Locate the cell with the specified text and output its [X, Y] center coordinate. 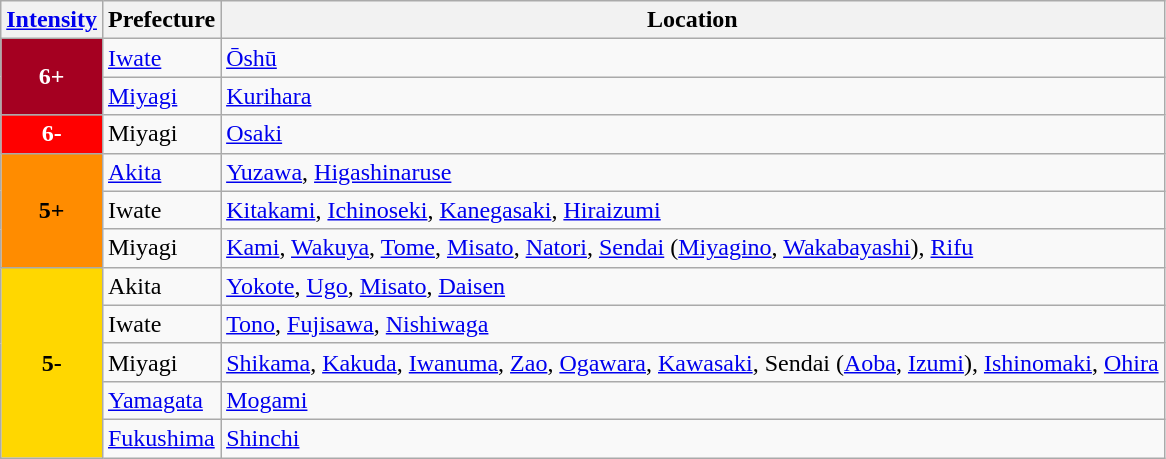
Kurihara [693, 96]
5- [52, 362]
Ōshū [693, 58]
Yamagata [161, 400]
Prefecture [161, 20]
Shikama, Kakuda, Iwanuma, Zao, Ogawara, Kawasaki, Sendai (Aoba, Izumi), Ishinomaki, Ohira [693, 362]
6- [52, 134]
Osaki [693, 134]
Mogami [693, 400]
6+ [52, 77]
Kitakami, Ichinoseki, Kanegasaki, Hiraizumi [693, 210]
5+ [52, 210]
Shinchi [693, 438]
Yokote, Ugo, Misato, Daisen [693, 286]
Fukushima [161, 438]
Tono, Fujisawa, Nishiwaga [693, 324]
Kami, Wakuya, Tome, Misato, Natori, Sendai (Miyagino, Wakabayashi), Rifu [693, 248]
Location [693, 20]
Yuzawa, Higashinaruse [693, 172]
Intensity [52, 20]
